Determine the [X, Y] coordinate at the center of the cell enclosing the given text.  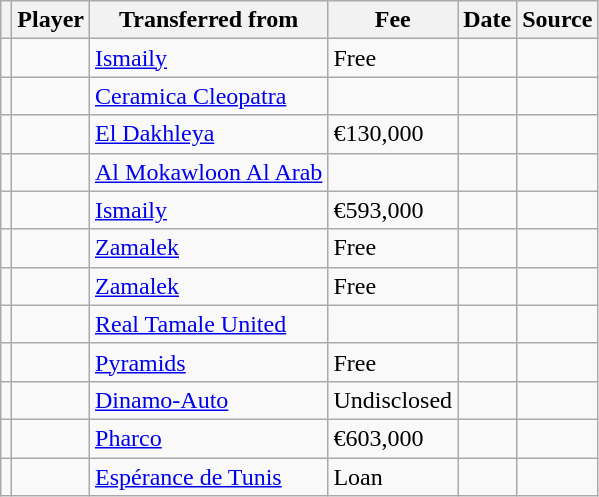
Loan [393, 477]
Dinamo-Auto [209, 400]
Espérance de Tunis [209, 477]
Pharco [209, 438]
Ceramica Cleopatra [209, 96]
Source [558, 20]
Undisclosed [393, 400]
Fee [393, 20]
€593,000 [393, 210]
€130,000 [393, 134]
Pyramids [209, 362]
Real Tamale United [209, 324]
El Dakhleya [209, 134]
Date [488, 20]
Transferred from [209, 20]
Al Mokawloon Al Arab [209, 172]
€603,000 [393, 438]
Player [51, 20]
